From the cell containing the given text, extract its center point as [x, y] coordinate. 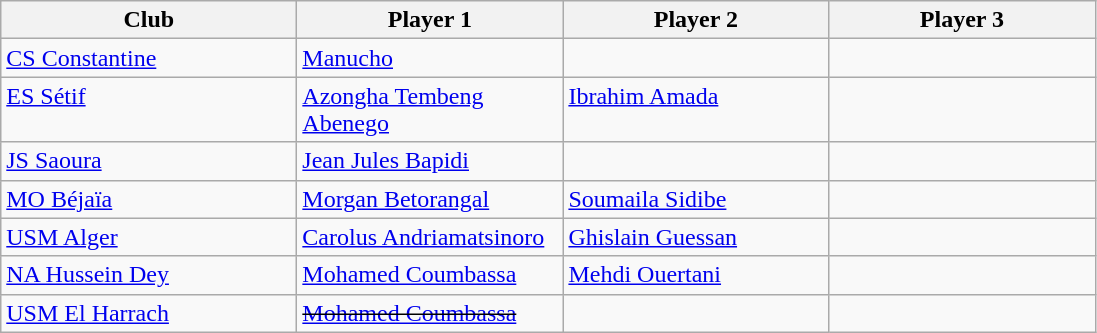
JS Saoura [149, 161]
ES Sétif [149, 110]
Ibrahim Amada [696, 110]
Morgan Betorangal [430, 199]
USM Alger [149, 237]
Player 3 [962, 20]
Ghislain Guessan [696, 237]
Jean Jules Bapidi [430, 161]
Club [149, 20]
Soumaila Sidibe [696, 199]
Carolus Andriamatsinoro [430, 237]
Azongha Tembeng Abenego [430, 110]
Manucho [430, 58]
MO Béjaïa [149, 199]
NA Hussein Dey [149, 275]
CS Constantine [149, 58]
Player 1 [430, 20]
Mehdi Ouertani [696, 275]
Player 2 [696, 20]
USM El Harrach [149, 313]
